Pinpoint the cell where the given text exists, returning its [x, y] midpoint coordinate. 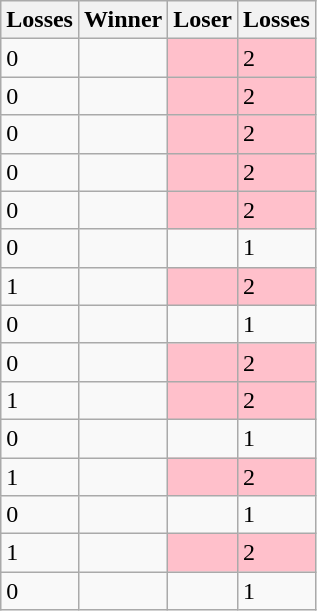
Loser [203, 20]
Winner [122, 20]
